Scan for the cell matching the given text and deliver its [x, y] coordinate at center. 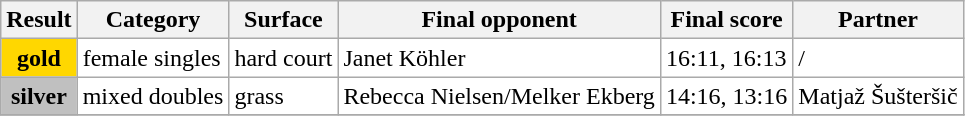
16:11, 16:13 [726, 58]
Result [39, 20]
hard court [284, 58]
Surface [284, 20]
/ [878, 58]
grass [284, 96]
gold [39, 58]
Janet Köhler [499, 58]
Final score [726, 20]
Final opponent [499, 20]
mixed doubles [153, 96]
Category [153, 20]
female singles [153, 58]
silver [39, 96]
Matjaž Šušteršič [878, 96]
Rebecca Nielsen/Melker Ekberg [499, 96]
Partner [878, 20]
14:16, 13:16 [726, 96]
